Identify which cell holds the provided text, then report its [x, y] central coordinate. 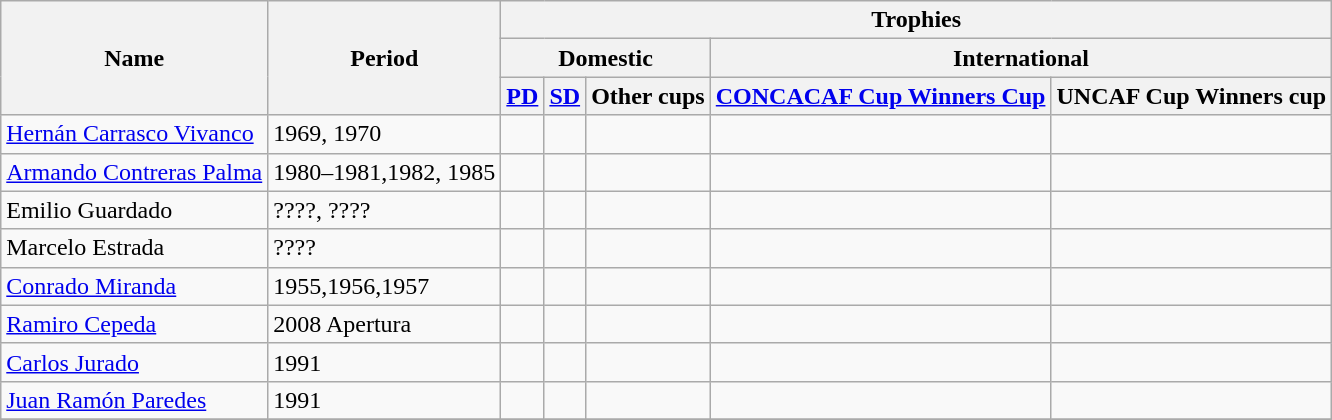
Marcelo Estrada [134, 248]
CONCACAF Cup Winners Cup [880, 96]
Emilio Guardado [134, 210]
PD [522, 96]
1969, 1970 [384, 134]
???? [384, 248]
Name [134, 58]
International [1020, 58]
Hernán Carrasco Vivanco [134, 134]
Trophies [916, 20]
UNCAF Cup Winners cup [1192, 96]
Period [384, 58]
????, ???? [384, 210]
1980–1981,1982, 1985 [384, 172]
Carlos Jurado [134, 362]
Conrado Miranda [134, 286]
2008 Apertura [384, 324]
Armando Contreras Palma [134, 172]
Other cups [648, 96]
SD [565, 96]
Juan Ramón Paredes [134, 400]
Domestic [606, 58]
Ramiro Cepeda [134, 324]
1955,1956,1957 [384, 286]
